Determine the [X, Y] coordinate at the center of the cell enclosing the given text.  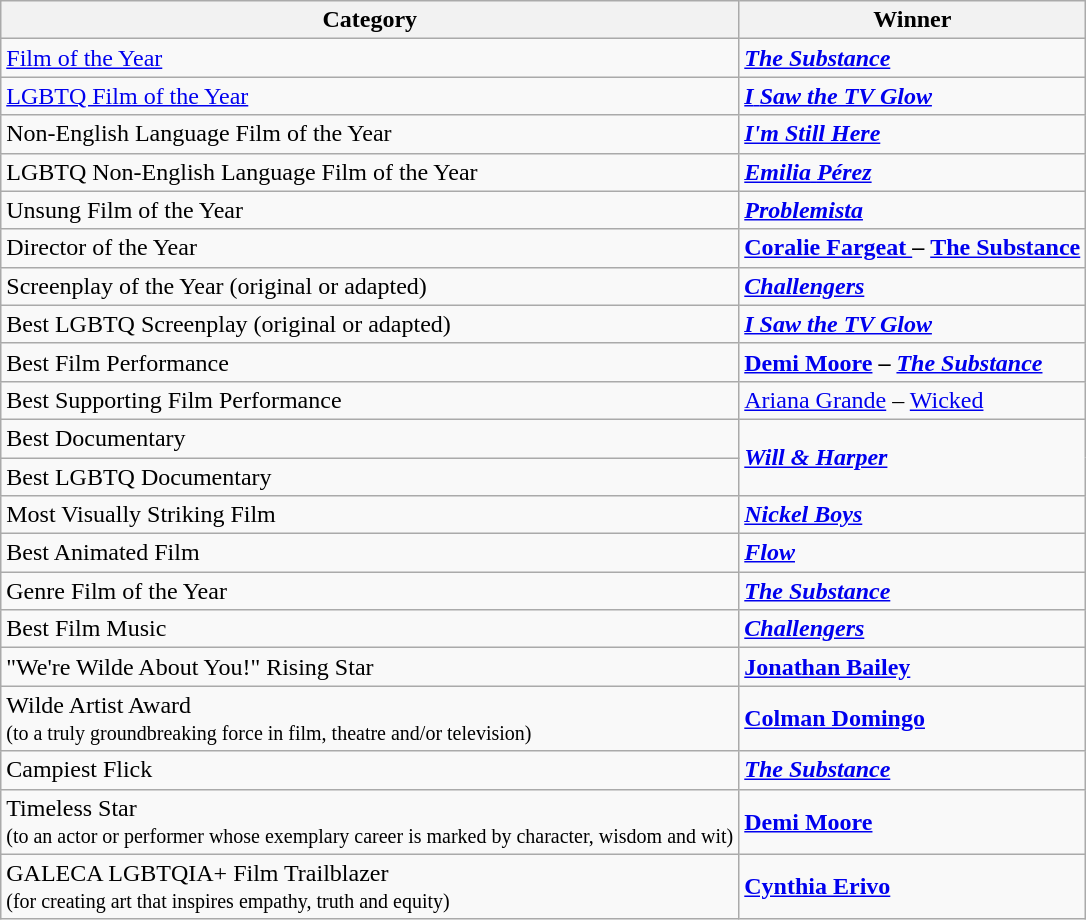
Best Film Music [370, 629]
LGBTQ Non-English Language Film of the Year [370, 172]
Most Visually Striking Film [370, 515]
"We're Wilde About You!" Rising Star [370, 667]
Best Supporting Film Performance [370, 400]
Best Animated Film [370, 553]
LGBTQ Film of the Year [370, 96]
Demi Moore – The Substance [912, 362]
Best Film Performance [370, 362]
Best Documentary [370, 438]
I'm Still Here [912, 134]
Cynthia Erivo [912, 886]
Best LGBTQ Screenplay (original or adapted) [370, 324]
Unsung Film of the Year [370, 210]
Wilde Artist Award(to a truly groundbreaking force in film, theatre and/or television) [370, 718]
Colman Domingo [912, 718]
Coralie Fargeat – The Substance [912, 248]
GALECA LGBTQIA+ Film Trailblazer(for creating art that inspires empathy, truth and equity) [370, 886]
Genre Film of the Year [370, 591]
Non-English Language Film of the Year [370, 134]
Demi Moore [912, 822]
Director of the Year [370, 248]
Winner [912, 20]
Best LGBTQ Documentary [370, 477]
Category [370, 20]
Flow [912, 553]
Screenplay of the Year (original or adapted) [370, 286]
Problemista [912, 210]
Will & Harper [912, 457]
Timeless Star(to an actor or performer whose exemplary career is marked by character, wisdom and wit) [370, 822]
Campiest Flick [370, 770]
Film of the Year [370, 58]
Emilia Pérez [912, 172]
Ariana Grande – Wicked [912, 400]
Jonathan Bailey [912, 667]
Nickel Boys [912, 515]
